Provide the (x, y) coordinate of the cell's center where the given text is located.  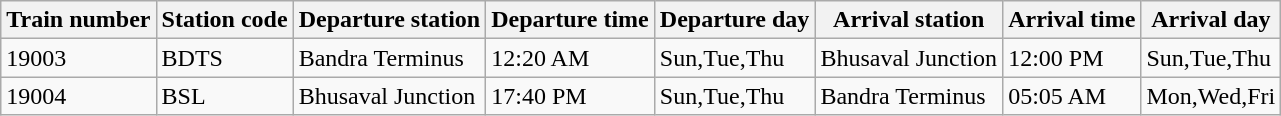
Departure time (570, 20)
BDTS (224, 58)
12:20 AM (570, 58)
Station code (224, 20)
Departure day (734, 20)
17:40 PM (570, 96)
Arrival day (1211, 20)
Arrival time (1072, 20)
19004 (78, 96)
Arrival station (909, 20)
05:05 AM (1072, 96)
Mon,Wed,Fri (1211, 96)
Departure station (390, 20)
19003 (78, 58)
12:00 PM (1072, 58)
BSL (224, 96)
Train number (78, 20)
